Pinpoint the cell where the given text exists, returning its (x, y) midpoint coordinate. 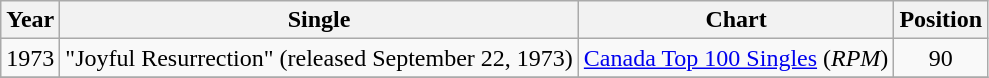
"Joyful Resurrection" (released September 22, 1973) (320, 58)
Position (941, 20)
1973 (30, 58)
Chart (736, 20)
90 (941, 58)
Canada Top 100 Singles (RPM) (736, 58)
Single (320, 20)
Year (30, 20)
